Search for the cell housing the specified text and yield its [x, y] center coordinate. 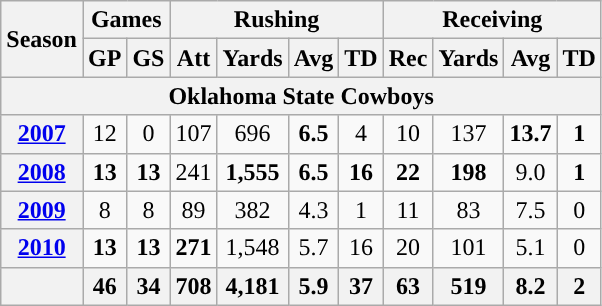
5.1 [530, 248]
9.0 [530, 172]
2007 [42, 134]
519 [468, 286]
1,555 [252, 172]
4,181 [252, 286]
7.5 [530, 210]
22 [408, 172]
10 [408, 134]
Receiving [492, 20]
1,548 [252, 248]
37 [361, 286]
89 [194, 210]
4 [361, 134]
708 [194, 286]
13.7 [530, 134]
2009 [42, 210]
46 [104, 286]
Att [194, 58]
Rushing [276, 20]
2008 [42, 172]
2010 [42, 248]
5.9 [314, 286]
Games [126, 20]
107 [194, 134]
241 [194, 172]
198 [468, 172]
696 [252, 134]
271 [194, 248]
5.7 [314, 248]
101 [468, 248]
2 [579, 286]
83 [468, 210]
Oklahoma State Cowboys [302, 96]
137 [468, 134]
8.2 [530, 286]
Rec [408, 58]
63 [408, 286]
20 [408, 248]
11 [408, 210]
34 [148, 286]
382 [252, 210]
Season [42, 39]
GS [148, 58]
4.3 [314, 210]
GP [104, 58]
12 [104, 134]
